Pinpoint the cell where the given text exists, returning its (X, Y) midpoint coordinate. 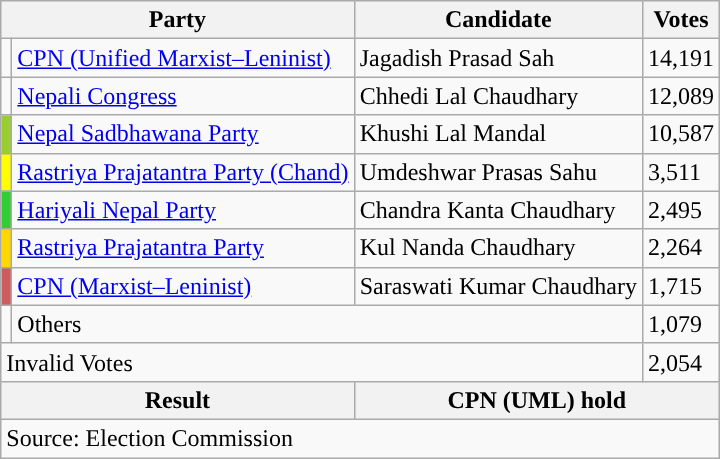
2,495 (680, 210)
Votes (680, 20)
1,079 (680, 324)
CPN (UML) hold (536, 400)
Invalid Votes (322, 362)
Nepal Sadbhawana Party (183, 134)
Party (178, 20)
14,191 (680, 58)
10,587 (680, 134)
2,264 (680, 248)
Chhedi Lal Chaudhary (498, 96)
Hariyali Nepal Party (183, 210)
2,054 (680, 362)
Rastriya Prajatantra Party (183, 248)
Nepali Congress (183, 96)
Candidate (498, 20)
CPN (Marxist–Leninist) (183, 286)
3,511 (680, 172)
12,089 (680, 96)
Umdeshwar Prasas Sahu (498, 172)
Rastriya Prajatantra Party (Chand) (183, 172)
Chandra Kanta Chaudhary (498, 210)
CPN (Unified Marxist–Leninist) (183, 58)
1,715 (680, 286)
Others (328, 324)
Saraswati Kumar Chaudhary (498, 286)
Khushi Lal Mandal (498, 134)
Kul Nanda Chaudhary (498, 248)
Source: Election Commission (360, 438)
Jagadish Prasad Sah (498, 58)
Result (178, 400)
